Capture the cell that displays the provided text and extract its (X, Y) central coordinate. 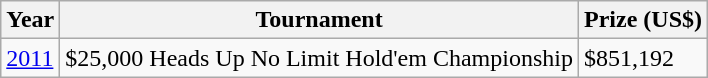
Tournament (320, 20)
Year (30, 20)
$851,192 (642, 58)
$25,000 Heads Up No Limit Hold'em Championship (320, 58)
Prize (US$) (642, 20)
2011 (30, 58)
